Extract the (X, Y) coordinate from the center of the cell holding the provided text.  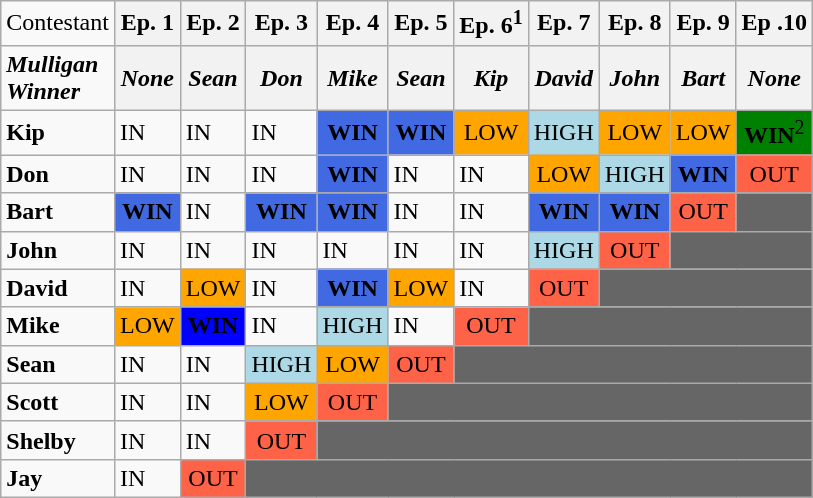
Ep. 7 (564, 24)
Ep .10 (774, 24)
Ep. 4 (352, 24)
MulliganWinner (58, 78)
Ep. 5 (421, 24)
Ep. 1 (147, 24)
Ep. 9 (703, 24)
Contestant (58, 24)
Ep. 61 (491, 24)
Scott (58, 402)
Jay (58, 478)
Ep. 2 (213, 24)
Ep. 3 (282, 24)
Ep. 8 (634, 24)
Shelby (58, 440)
WIN2 (774, 132)
